From the cell containing the given text, extract its center point as (X, Y) coordinate. 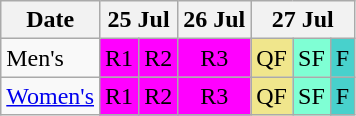
26 Jul (214, 20)
Date (50, 20)
27 Jul (303, 20)
Women's (50, 96)
25 Jul (139, 20)
Men's (50, 58)
